For the text-containing cell, return its midpoint in [X, Y] coordinate format. 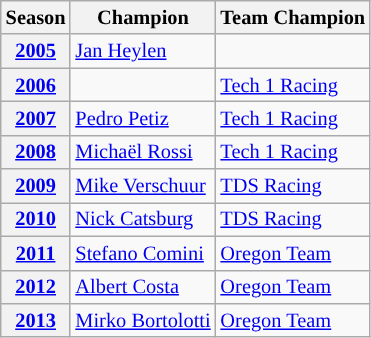
2008 [36, 152]
Season [36, 17]
2012 [36, 287]
Mike Verschuur [142, 186]
Michaël Rossi [142, 152]
Albert Costa [142, 287]
Team Champion [294, 17]
2007 [36, 118]
2006 [36, 85]
Jan Heylen [142, 51]
Champion [142, 17]
Pedro Petiz [142, 118]
2013 [36, 320]
Nick Catsburg [142, 219]
2010 [36, 219]
2009 [36, 186]
2011 [36, 253]
2005 [36, 51]
Mirko Bortolotti [142, 320]
Stefano Comini [142, 253]
